Search for the cell housing the specified text and yield its (X, Y) center coordinate. 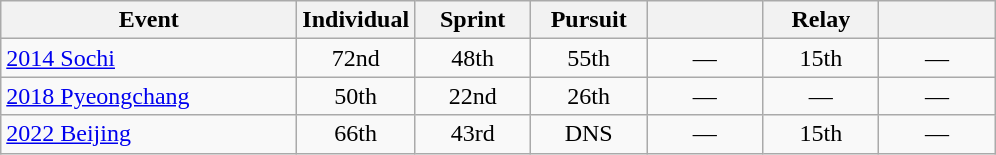
DNS (589, 134)
Sprint (473, 20)
50th (356, 96)
2014 Sochi (149, 58)
2018 Pyeongchang (149, 96)
66th (356, 134)
Individual (356, 20)
55th (589, 58)
26th (589, 96)
Pursuit (589, 20)
43rd (473, 134)
72nd (356, 58)
22nd (473, 96)
Event (149, 20)
48th (473, 58)
2022 Beijing (149, 134)
Relay (821, 20)
